Return [x, y] of the center of cell containing provided text 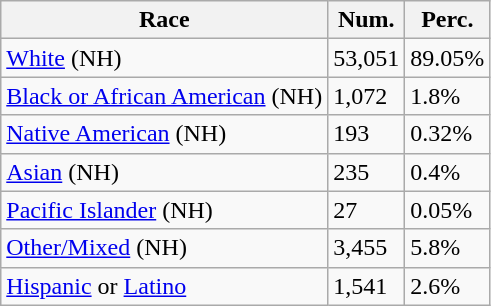
Asian (NH) [164, 172]
Hispanic or Latino [164, 286]
53,051 [366, 58]
0.05% [448, 210]
27 [366, 210]
193 [366, 134]
Black or African American (NH) [164, 96]
1,541 [366, 286]
1.8% [448, 96]
3,455 [366, 248]
89.05% [448, 58]
Perc. [448, 20]
0.4% [448, 172]
Pacific Islander (NH) [164, 210]
0.32% [448, 134]
1,072 [366, 96]
2.6% [448, 286]
Native American (NH) [164, 134]
Race [164, 20]
White (NH) [164, 58]
Other/Mixed (NH) [164, 248]
235 [366, 172]
Num. [366, 20]
5.8% [448, 248]
